For the text-containing cell, return its midpoint in [X, Y] coordinate format. 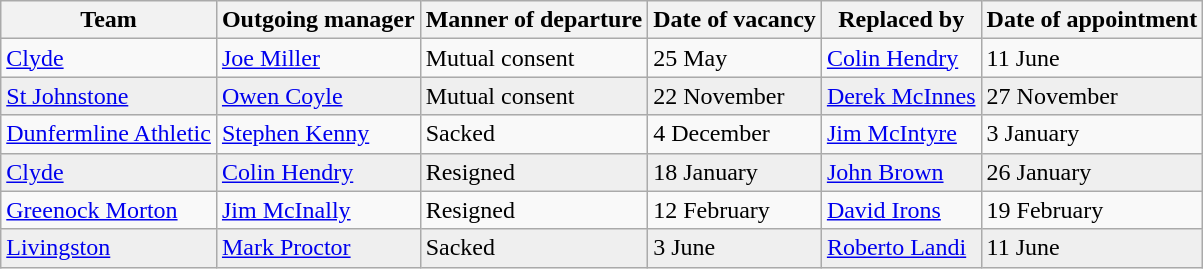
Joe Miller [318, 58]
22 November [735, 96]
Greenock Morton [109, 210]
Date of appointment [1092, 20]
25 May [735, 58]
Livingston [109, 248]
Stephen Kenny [318, 134]
26 January [1092, 172]
12 February [735, 210]
Jim McInally [318, 210]
3 June [735, 248]
Roberto Landi [901, 248]
19 February [1092, 210]
Derek McInnes [901, 96]
3 January [1092, 134]
Team [109, 20]
Outgoing manager [318, 20]
4 December [735, 134]
18 January [735, 172]
Mark Proctor [318, 248]
Date of vacancy [735, 20]
St Johnstone [109, 96]
Dunfermline Athletic [109, 134]
David Irons [901, 210]
Owen Coyle [318, 96]
Jim McIntyre [901, 134]
John Brown [901, 172]
Replaced by [901, 20]
Manner of departure [534, 20]
27 November [1092, 96]
